Capture the cell that displays the provided text and extract its [X, Y] central coordinate. 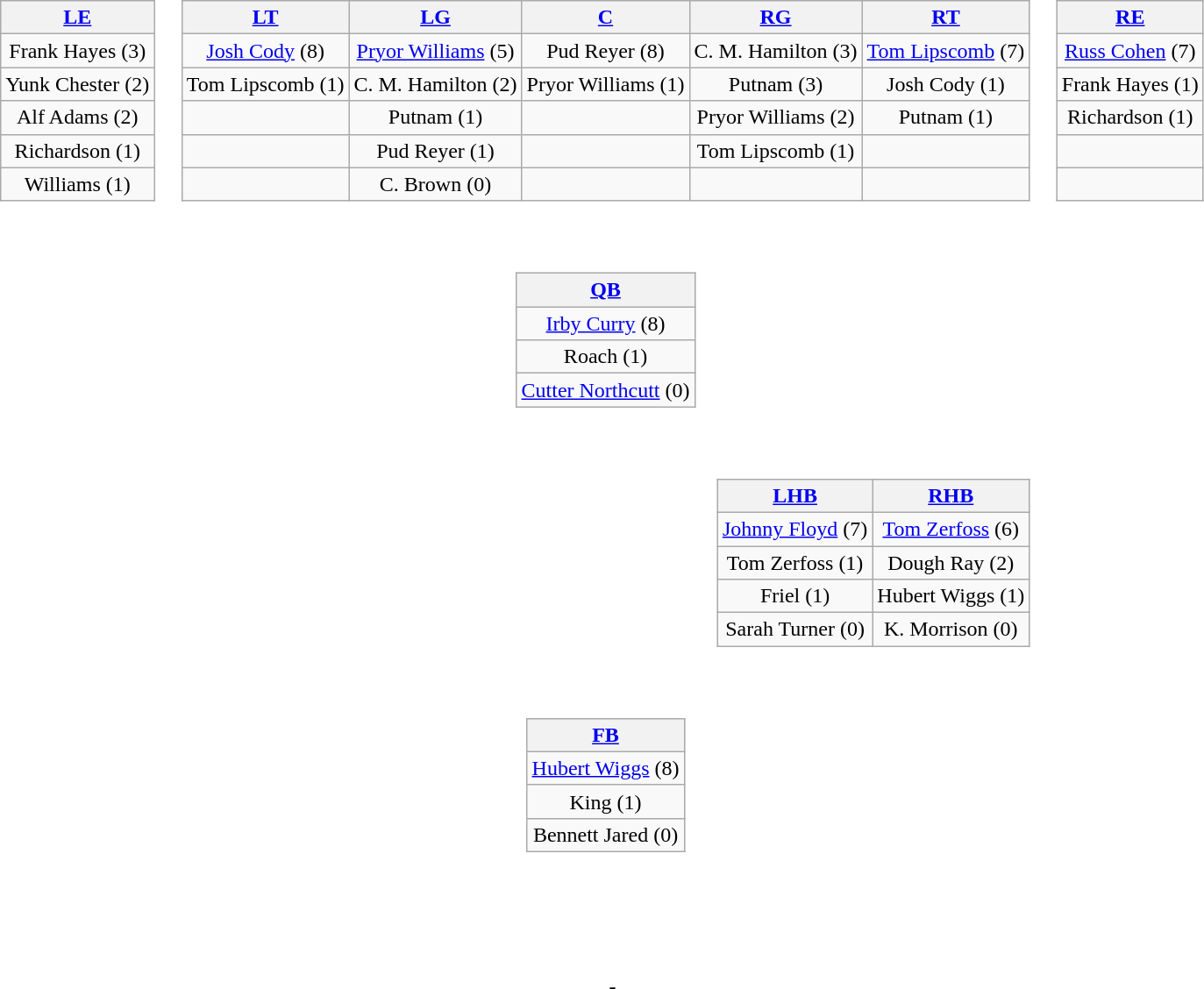
Tom Zerfoss (1) [794, 562]
Pud Reyer (1) [435, 151]
Pryor Williams (2) [775, 117]
LHB [794, 495]
Yunk Chester (2) [77, 84]
C. M. Hamilton (2) [435, 84]
Sarah Turner (0) [794, 630]
Bennett Jared (0) [605, 835]
LHB RHB Johnny Floyd (7) Tom Zerfoss (6) Tom Zerfoss (1) Dough Ray (2) Friel (1) Hubert Wiggs (1) Sarah Turner (0) K. Morrison (0) [616, 551]
RHB [951, 495]
Pryor Williams (5) [435, 51]
FB Hubert Wiggs (8) King (1) Bennett Jared (0) [616, 773]
Roach (1) [605, 357]
Irby Curry (8) [605, 324]
Dough Ray (2) [951, 562]
RT [945, 18]
Frank Hayes (1) [1129, 84]
Hubert Wiggs (8) [605, 768]
LT [265, 18]
Friel (1) [794, 596]
King (1) [605, 801]
Johnny Floyd (7) [794, 529]
Tom Lipscomb (7) [945, 51]
Josh Cody (8) [265, 51]
Josh Cody (1) [945, 84]
Pud Reyer (8) [605, 51]
RG [775, 18]
LE [77, 18]
Alf Adams (2) [77, 117]
Hubert Wiggs (1) [951, 596]
RE [1129, 18]
FB [605, 735]
C [605, 18]
Putnam (3) [775, 84]
Cutter Northcutt (0) [605, 390]
QB Irby Curry (8) Roach (1) Cutter Northcutt (0) [616, 328]
Russ Cohen (7) [1129, 51]
C. Brown (0) [435, 184]
Tom Zerfoss (6) [951, 529]
Pryor Williams (1) [605, 84]
LG [435, 18]
K. Morrison (0) [951, 630]
QB [605, 290]
C. M. Hamilton (3) [775, 51]
Williams (1) [77, 184]
Frank Hayes (3) [77, 51]
